Scan for the cell matching the given text and deliver its (X, Y) coordinate at center. 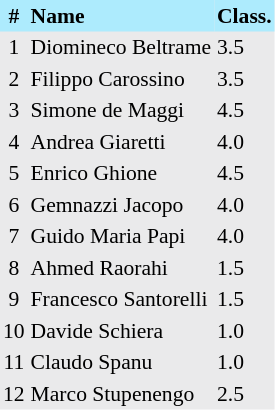
4 (14, 142)
3 (14, 110)
5 (14, 174)
8 (14, 268)
12 (14, 394)
Name (121, 16)
10 (14, 331)
11 (14, 362)
7 (14, 236)
2 (14, 79)
Guido Maria Papi (121, 236)
Class. (244, 16)
Simone de Maggi (121, 110)
Davide Schiera (121, 331)
Gemnazzi Jacopo (121, 205)
# (14, 16)
Andrea Giaretti (121, 142)
Diomineco Beltrame (121, 48)
1 (14, 48)
2.5 (244, 394)
Francesco Santorelli (121, 300)
6 (14, 205)
Filippo Carossino (121, 79)
9 (14, 300)
Marco Stupenengo (121, 394)
Claudo Spanu (121, 362)
Enrico Ghione (121, 174)
Ahmed Raorahi (121, 268)
